Determine the (X, Y) coordinate at the center of the cell enclosing the given text.  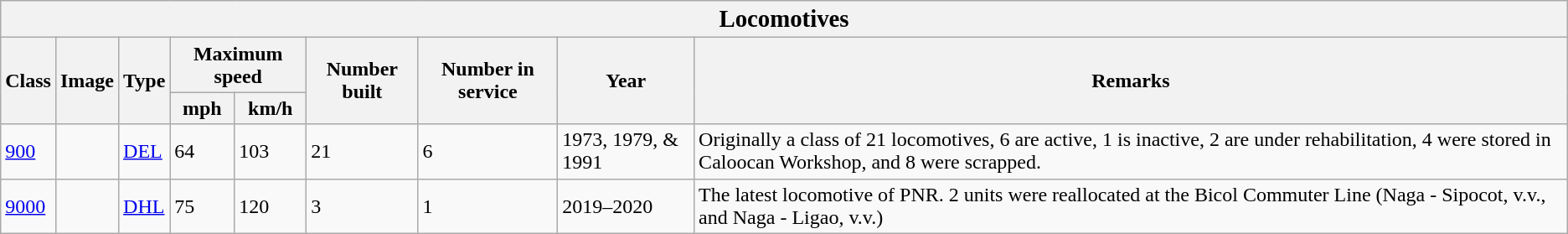
mph (203, 108)
Image (87, 81)
3 (362, 206)
The latest locomotive of PNR. 2 units were reallocated at the Bicol Commuter Line (Naga - Sipocot, v.v., and Naga - Ligao, v.v.) (1131, 206)
Maximum speed (238, 65)
Class (28, 81)
1973, 1979, & 1991 (627, 151)
900 (28, 151)
Number in service (487, 81)
DEL (144, 151)
21 (362, 151)
2019–2020 (627, 206)
1 (487, 206)
Year (627, 81)
120 (271, 206)
DHL (144, 206)
9000 (28, 206)
64 (203, 151)
75 (203, 206)
Number built (362, 81)
Remarks (1131, 81)
Locomotives (784, 19)
km/h (271, 108)
Type (144, 81)
103 (271, 151)
6 (487, 151)
